Scan for the cell matching the given text and deliver its [X, Y] coordinate at center. 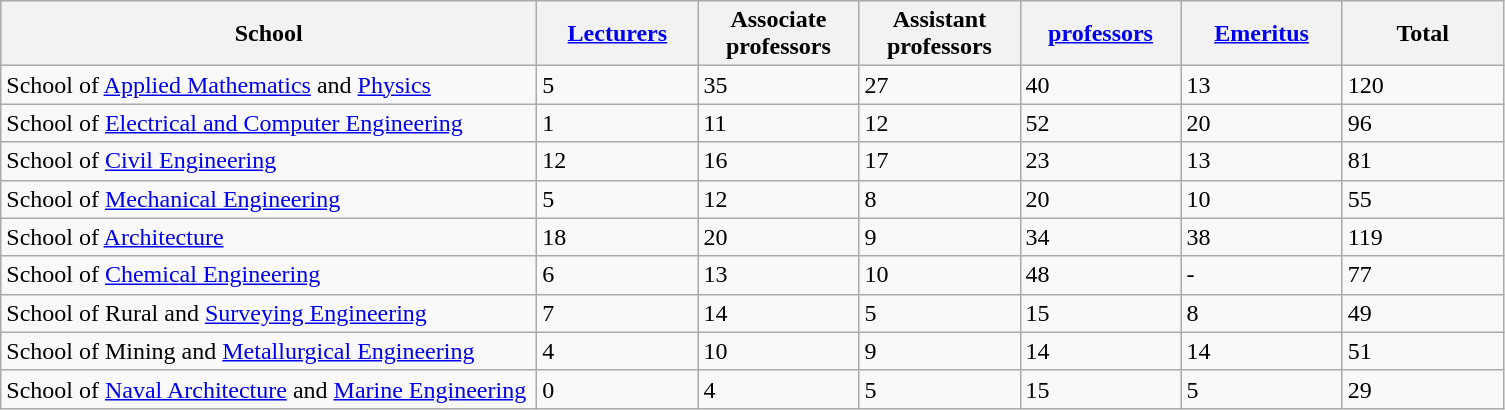
27 [940, 85]
34 [1100, 237]
16 [778, 161]
52 [1100, 123]
49 [1422, 313]
Total [1422, 34]
96 [1422, 123]
23 [1100, 161]
18 [618, 237]
11 [778, 123]
0 [618, 389]
1 [618, 123]
School of Chemical Engineering [269, 275]
School of Applied Mathematics and Physics [269, 85]
- [1262, 275]
77 [1422, 275]
55 [1422, 199]
Associate professors [778, 34]
51 [1422, 351]
School of Architecture [269, 237]
119 [1422, 237]
School of Mining and Metallurgical Engineering [269, 351]
6 [618, 275]
Assistant professors [940, 34]
7 [618, 313]
School of Civil Engineering [269, 161]
29 [1422, 389]
School of Rural and Surveying Engineering [269, 313]
120 [1422, 85]
40 [1100, 85]
School of Naval Architecture and Marine Engineering [269, 389]
17 [940, 161]
School of Mechanical Engineering [269, 199]
81 [1422, 161]
38 [1262, 237]
Lecturers [618, 34]
35 [778, 85]
School of Electrical and Computer Engineering [269, 123]
48 [1100, 275]
School [269, 34]
Emeritus [1262, 34]
professors [1100, 34]
